Capture the cell that displays the provided text and extract its [x, y] central coordinate. 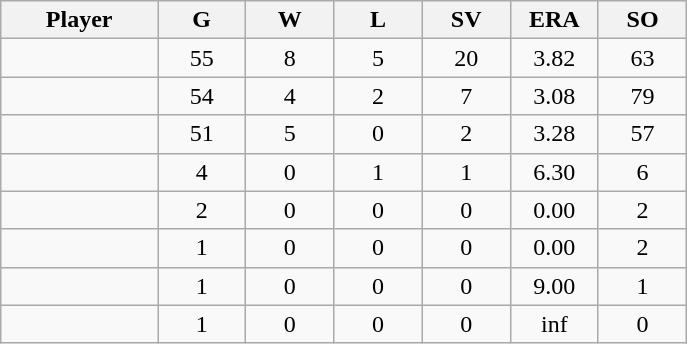
54 [202, 96]
57 [642, 134]
63 [642, 58]
20 [466, 58]
Player [80, 20]
8 [290, 58]
7 [466, 96]
6 [642, 172]
L [378, 20]
3.82 [554, 58]
9.00 [554, 286]
W [290, 20]
ERA [554, 20]
SV [466, 20]
3.08 [554, 96]
51 [202, 134]
6.30 [554, 172]
SO [642, 20]
3.28 [554, 134]
G [202, 20]
55 [202, 58]
79 [642, 96]
inf [554, 324]
